Provide the [X, Y] coordinate of the cell's center where the given text is located.  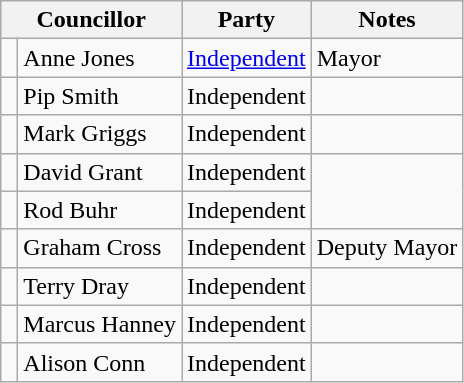
Anne Jones [100, 58]
Rod Buhr [100, 210]
Mark Griggs [100, 134]
Terry Dray [100, 286]
Graham Cross [100, 248]
Deputy Mayor [387, 248]
Alison Conn [100, 362]
Notes [387, 20]
Party [247, 20]
Mayor [387, 58]
David Grant [100, 172]
Marcus Hanney [100, 324]
Councillor [92, 20]
Pip Smith [100, 96]
